Extract the (x, y) coordinate from the center of the cell holding the provided text.  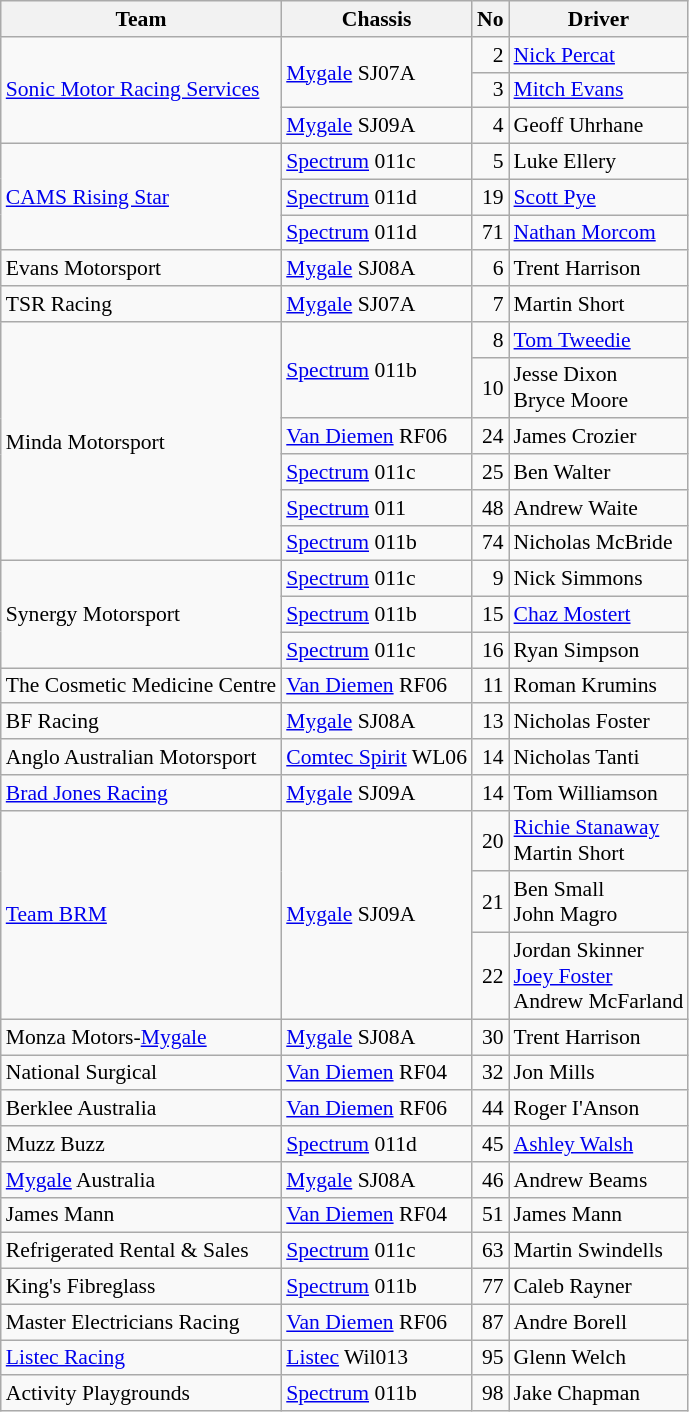
TSR Racing (141, 304)
8 (490, 340)
7 (490, 304)
Listec Racing (141, 1358)
Caleb Rayner (599, 1287)
Synergy Motorsport (141, 614)
Nathan Morcom (599, 233)
22 (490, 976)
Anglo Australian Motorsport (141, 757)
Jake Chapman (599, 1394)
25 (490, 472)
21 (490, 902)
Tom Williamson (599, 793)
Jon Mills (599, 1073)
King's Fibreglass (141, 1287)
20 (490, 840)
Chassis (376, 19)
Chaz Mostert (599, 615)
2 (490, 55)
Glenn Welch (599, 1358)
No (490, 19)
63 (490, 1251)
Spectrum 011 (376, 508)
BF Racing (141, 722)
Andrew Beams (599, 1180)
98 (490, 1394)
95 (490, 1358)
Master Electricians Racing (141, 1322)
Driver (599, 19)
24 (490, 437)
National Surgical (141, 1073)
Ben Small John Magro (599, 902)
Sonic Motor Racing Services (141, 90)
Evans Motorsport (141, 269)
44 (490, 1109)
77 (490, 1287)
Jordan Skinner Joey Foster Andrew McFarland (599, 976)
Comtec Spirit WL06 (376, 757)
5 (490, 162)
6 (490, 269)
Roman Krumins (599, 686)
The Cosmetic Medicine Centre (141, 686)
Ben Walter (599, 472)
10 (490, 388)
Nicholas Tanti (599, 757)
Andrew Waite (599, 508)
CAMS Rising Star (141, 198)
13 (490, 722)
4 (490, 126)
87 (490, 1322)
3 (490, 90)
30 (490, 1037)
Minda Motorsport (141, 442)
Refrigerated Rental & Sales (141, 1251)
19 (490, 197)
Nicholas McBride (599, 543)
Martin Swindells (599, 1251)
James Crozier (599, 437)
46 (490, 1180)
Mitch Evans (599, 90)
Luke Ellery (599, 162)
Geoff Uhrhane (599, 126)
Martin Short (599, 304)
9 (490, 579)
Richie Stanaway Martin Short (599, 840)
Ryan Simpson (599, 650)
Nick Simmons (599, 579)
11 (490, 686)
Team (141, 19)
Activity Playgrounds (141, 1394)
Nicholas Foster (599, 722)
51 (490, 1215)
Ashley Walsh (599, 1144)
Scott Pye (599, 197)
32 (490, 1073)
Andre Borell (599, 1322)
Tom Tweedie (599, 340)
Berklee Australia (141, 1109)
Nick Percat (599, 55)
Brad Jones Racing (141, 793)
Listec Wil013 (376, 1358)
71 (490, 233)
Team BRM (141, 914)
Jesse Dixon Bryce Moore (599, 388)
16 (490, 650)
45 (490, 1144)
Mygale Australia (141, 1180)
15 (490, 615)
Monza Motors-Mygale (141, 1037)
Roger I'Anson (599, 1109)
Muzz Buzz (141, 1144)
74 (490, 543)
48 (490, 508)
